Capture the cell that displays the provided text and extract its (X, Y) central coordinate. 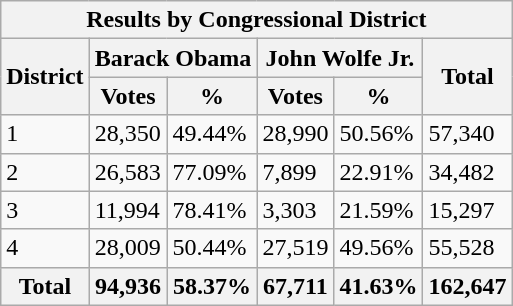
Results by Congressional District (256, 20)
28,990 (296, 134)
28,350 (128, 134)
78.41% (212, 210)
7,899 (296, 172)
50.56% (378, 134)
District (45, 77)
57,340 (468, 134)
67,711 (296, 286)
1 (45, 134)
28,009 (128, 248)
49.56% (378, 248)
50.44% (212, 248)
27,519 (296, 248)
3 (45, 210)
49.44% (212, 134)
21.59% (378, 210)
11,994 (128, 210)
162,647 (468, 286)
94,936 (128, 286)
58.37% (212, 286)
Barack Obama (173, 58)
34,482 (468, 172)
41.63% (378, 286)
4 (45, 248)
55,528 (468, 248)
3,303 (296, 210)
22.91% (378, 172)
77.09% (212, 172)
15,297 (468, 210)
John Wolfe Jr. (340, 58)
26,583 (128, 172)
2 (45, 172)
